From the cell containing the given text, extract its center point as (X, Y) coordinate. 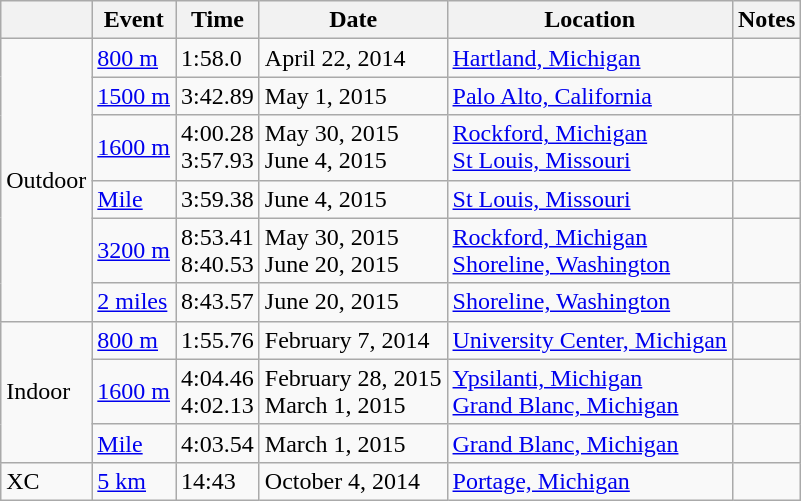
Date (353, 20)
8:43.57 (218, 302)
May 30, 2015 June 4, 2015 (353, 148)
Rockford, Michigan St Louis, Missouri (590, 148)
1:58.0 (218, 58)
Grand Blanc, Michigan (590, 443)
8:53.41 8:40.53 (218, 250)
May 1, 2015 (353, 96)
Time (218, 20)
3200 m (134, 250)
Rockford, Michigan Shoreline, Washington (590, 250)
October 4, 2014 (353, 481)
Ypsilanti, Michigan Grand Blanc, Michigan (590, 392)
February 28, 2015 March 1, 2015 (353, 392)
4:00.28 3:57.93 (218, 148)
June 20, 2015 (353, 302)
1:55.76 (218, 340)
1500 m (134, 96)
Location (590, 20)
June 4, 2015 (353, 199)
3:42.89 (218, 96)
Event (134, 20)
Shoreline, Washington (590, 302)
Indoor (46, 392)
4:04.46 4:02.13 (218, 392)
2 miles (134, 302)
February 7, 2014 (353, 340)
4:03.54 (218, 443)
Notes (766, 20)
Hartland, Michigan (590, 58)
University Center, Michigan (590, 340)
April 22, 2014 (353, 58)
May 30, 2015 June 20, 2015 (353, 250)
14:43 (218, 481)
Outdoor (46, 180)
St Louis, Missouri (590, 199)
Portage, Michigan (590, 481)
Palo Alto, California (590, 96)
March 1, 2015 (353, 443)
3:59.38 (218, 199)
5 km (134, 481)
XC (46, 481)
